Scan for the cell matching the given text and deliver its [X, Y] coordinate at center. 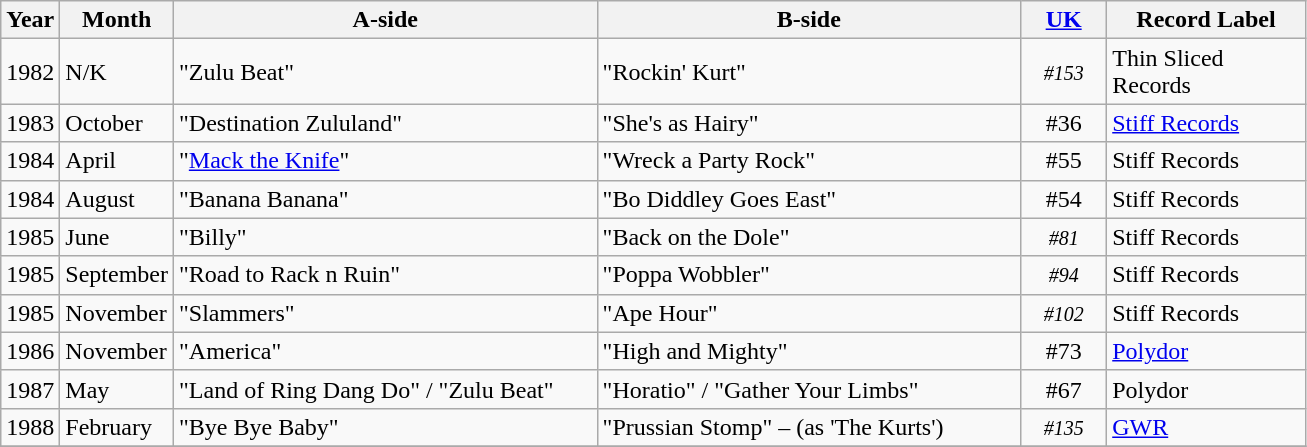
June [117, 237]
"Poppa Wobbler" [809, 275]
Record Label [1206, 20]
"High and Mighty" [809, 351]
1988 [30, 427]
"Zulu Beat" [386, 72]
"Land of Ring Dang Do" / "Zulu Beat" [386, 389]
August [117, 199]
"Bo Diddley Goes East" [809, 199]
Year [30, 20]
1982 [30, 72]
"Slammers" [386, 313]
B-side [809, 20]
Thin Sliced Records [1206, 72]
GWR [1206, 427]
#94 [1064, 275]
September [117, 275]
UK [1064, 20]
"Destination Zululand" [386, 123]
#135 [1064, 427]
April [117, 161]
"Road to Rack n Ruin" [386, 275]
October [117, 123]
"Billy" [386, 237]
"Horatio" / "Gather Your Limbs" [809, 389]
#67 [1064, 389]
"Back on the Dole" [809, 237]
1983 [30, 123]
"Prussian Stomp" – (as 'The Kurts') [809, 427]
"Mack the Knife" [386, 161]
1986 [30, 351]
"America" [386, 351]
#153 [1064, 72]
1987 [30, 389]
May [117, 389]
#73 [1064, 351]
#55 [1064, 161]
"She's as Hairy" [809, 123]
"Rockin' Kurt" [809, 72]
#36 [1064, 123]
N/K [117, 72]
Month [117, 20]
#54 [1064, 199]
"Banana Banana" [386, 199]
"Wreck a Party Rock" [809, 161]
"Bye Bye Baby" [386, 427]
A-side [386, 20]
"Ape Hour" [809, 313]
February [117, 427]
#81 [1064, 237]
#102 [1064, 313]
